Extract the [x, y] coordinate from the center of the cell holding the provided text.  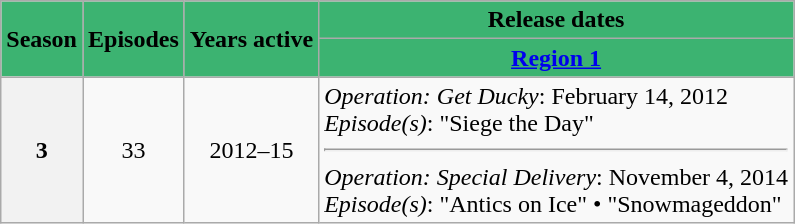
Season [42, 39]
3 [42, 150]
Episodes [133, 39]
2012–15 [251, 150]
33 [133, 150]
Region 1 [556, 58]
Release dates [556, 20]
Years active [251, 39]
